Scan for the cell matching the given text and deliver its [X, Y] coordinate at center. 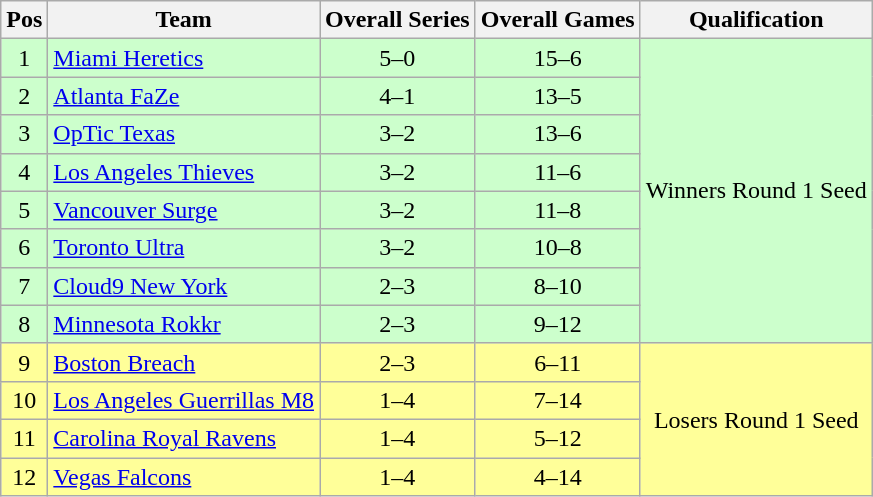
13–5 [558, 96]
4–1 [398, 96]
9–12 [558, 324]
12 [24, 477]
8–10 [558, 286]
13–6 [558, 134]
Vancouver Surge [184, 210]
1 [24, 58]
7 [24, 286]
Overall Games [558, 20]
4–14 [558, 477]
3 [24, 134]
11 [24, 438]
8 [24, 324]
OpTic Texas [184, 134]
9 [24, 362]
Los Angeles Guerrillas M8 [184, 400]
11–6 [558, 172]
15–6 [558, 58]
2 [24, 96]
Qualification [756, 20]
Overall Series [398, 20]
Los Angeles Thieves [184, 172]
Vegas Falcons [184, 477]
Toronto Ultra [184, 248]
Winners Round 1 Seed [756, 191]
Team [184, 20]
Losers Round 1 Seed [756, 419]
Cloud9 New York [184, 286]
Boston Breach [184, 362]
6–11 [558, 362]
5–12 [558, 438]
5–0 [398, 58]
10–8 [558, 248]
Carolina Royal Ravens [184, 438]
10 [24, 400]
Miami Heretics [184, 58]
11–8 [558, 210]
6 [24, 248]
7–14 [558, 400]
4 [24, 172]
Atlanta FaZe [184, 96]
Pos [24, 20]
5 [24, 210]
Minnesota Rokkr [184, 324]
